For the text-containing cell, return its midpoint in (x, y) coordinate format. 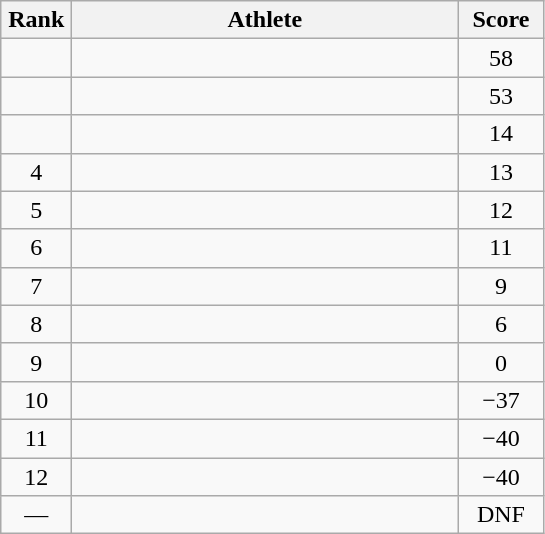
10 (36, 400)
7 (36, 286)
13 (501, 172)
5 (36, 210)
58 (501, 58)
Athlete (265, 20)
Score (501, 20)
−37 (501, 400)
DNF (501, 515)
14 (501, 134)
4 (36, 172)
Rank (36, 20)
8 (36, 324)
0 (501, 362)
— (36, 515)
53 (501, 96)
